Extract the [x, y] coordinate from the center of the cell holding the provided text.  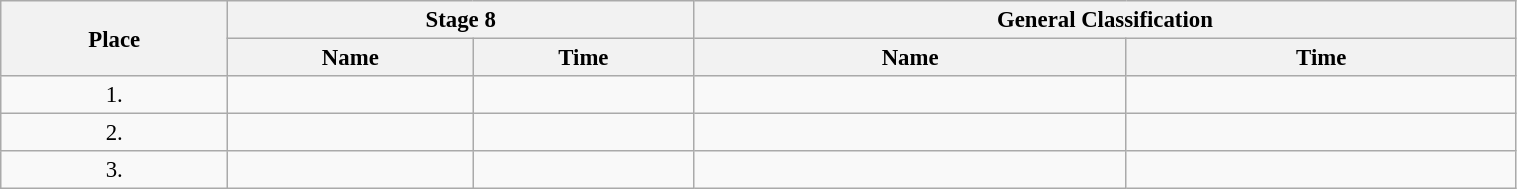
General Classification [1105, 20]
Stage 8 [461, 20]
2. [114, 133]
1. [114, 95]
Place [114, 38]
3. [114, 170]
